Pinpoint the cell where the given text exists, returning its (x, y) midpoint coordinate. 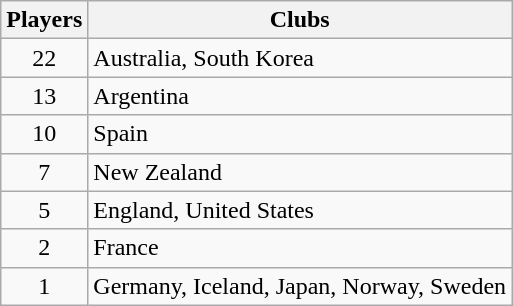
1 (44, 286)
Australia, South Korea (300, 58)
2 (44, 248)
England, United States (300, 210)
Spain (300, 134)
10 (44, 134)
New Zealand (300, 172)
Argentina (300, 96)
Players (44, 20)
5 (44, 210)
Germany, Iceland, Japan, Norway, Sweden (300, 286)
13 (44, 96)
Clubs (300, 20)
22 (44, 58)
France (300, 248)
7 (44, 172)
